Extract the (x, y) coordinate from the center of the cell holding the provided text.  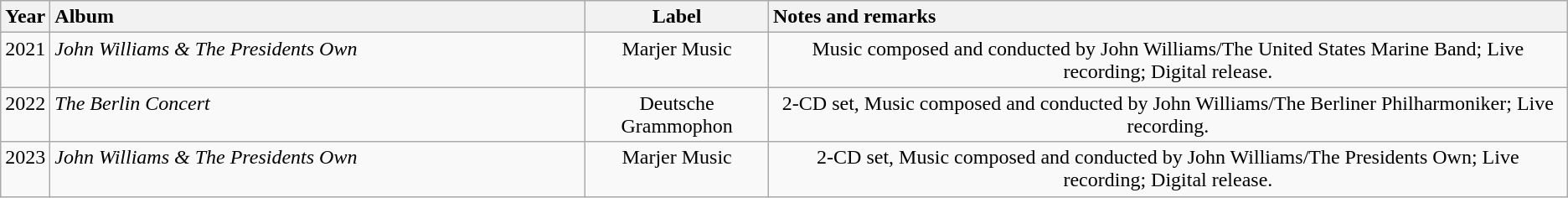
2021 (25, 60)
2-CD set, Music composed and conducted by John Williams/The Presidents Own; Live recording; Digital release. (1168, 169)
2-CD set, Music composed and conducted by John Williams/The Berliner Philharmoniker; Live recording. (1168, 114)
Album (318, 17)
Deutsche Grammophon (677, 114)
Music composed and conducted by John Williams/The United States Marine Band; Live recording; Digital release. (1168, 60)
2022 (25, 114)
The Berlin Concert (318, 114)
2023 (25, 169)
Year (25, 17)
Label (677, 17)
Notes and remarks (1168, 17)
